Determine the [X, Y] coordinate at the center of the cell enclosing the given text.  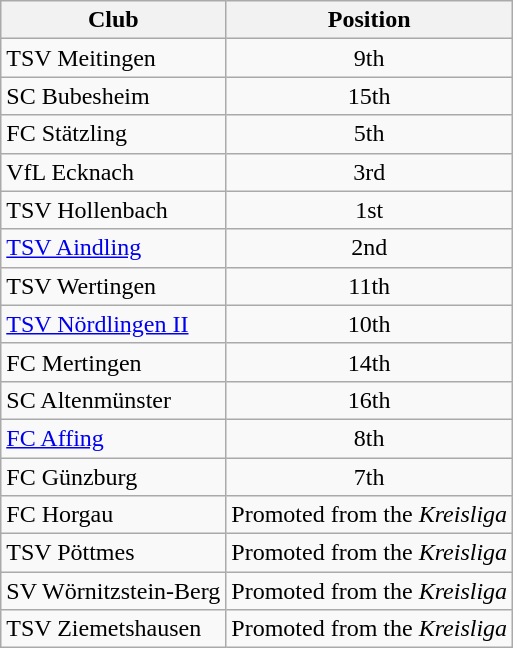
VfL Ecknach [114, 172]
Position [370, 20]
Club [114, 20]
1st [370, 210]
SV Wörnitzstein-Berg [114, 591]
TSV Pöttmes [114, 553]
15th [370, 96]
10th [370, 324]
TSV Hollenbach [114, 210]
TSV Wertingen [114, 286]
TSV Nördlingen II [114, 324]
7th [370, 477]
3rd [370, 172]
SC Bubesheim [114, 96]
TSV Meitingen [114, 58]
FC Affing [114, 438]
2nd [370, 248]
8th [370, 438]
TSV Aindling [114, 248]
FC Günzburg [114, 477]
11th [370, 286]
SC Altenmünster [114, 400]
FC Stätzling [114, 134]
FC Mertingen [114, 362]
9th [370, 58]
TSV Ziemetshausen [114, 629]
14th [370, 362]
16th [370, 400]
5th [370, 134]
FC Horgau [114, 515]
